Provide the (x, y) coordinate of the cell's center where the given text is located.  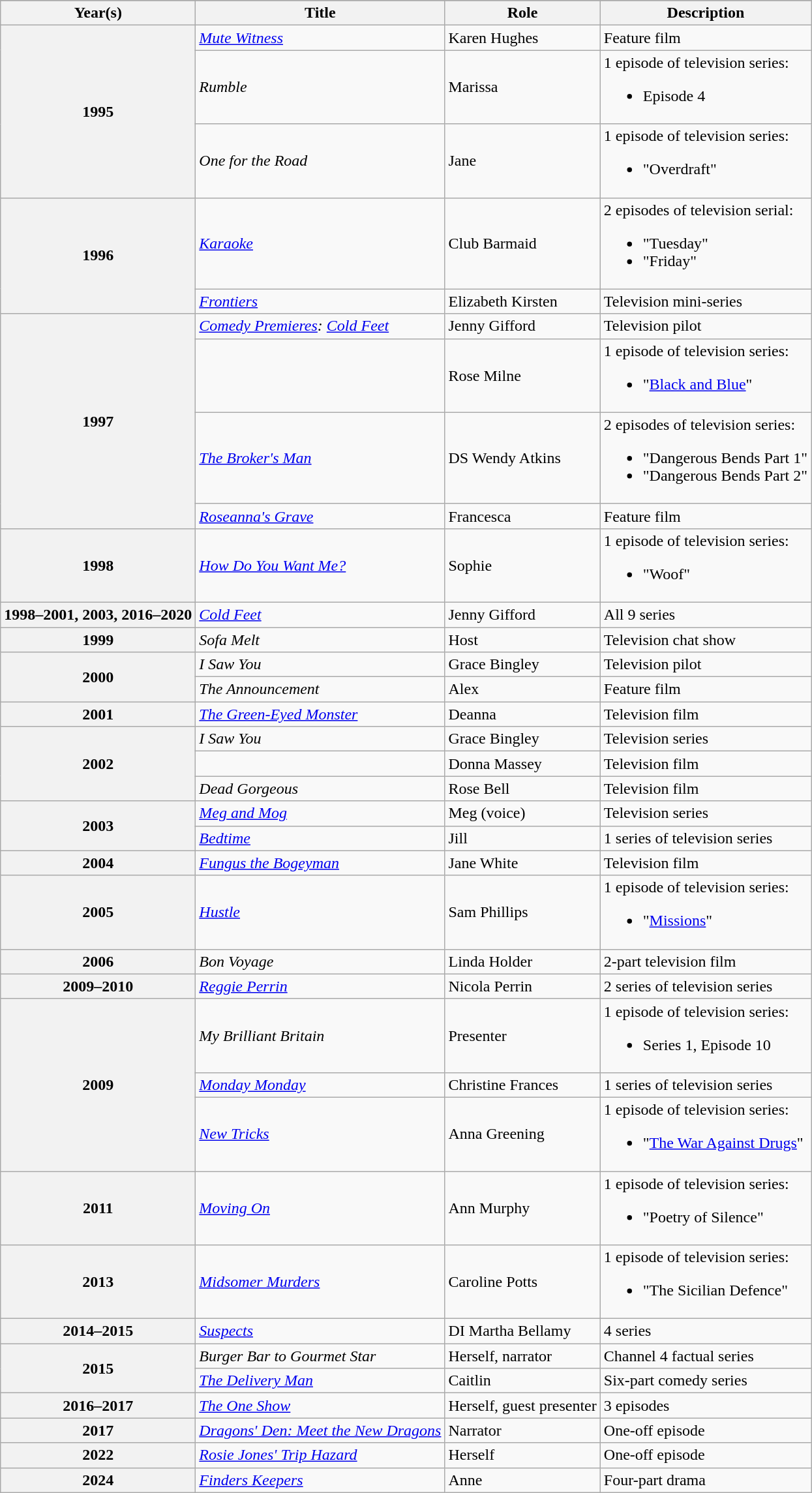
Suspects (320, 1331)
Christine Frances (522, 1085)
Jill (522, 838)
Francesca (522, 516)
The Delivery Man (320, 1381)
1 episode of television series:Series 1, Episode 10 (706, 1036)
2005 (98, 912)
Description (706, 13)
Monday Monday (320, 1085)
Six-part comedy series (706, 1381)
Comedy Premieres: Cold Feet (320, 326)
1 episode of television series:"Black and Blue" (706, 376)
2011 (98, 1208)
1 episode of television series:"The Sicilian Defence" (706, 1282)
2022 (98, 1455)
The Broker's Man (320, 458)
Sofa Melt (320, 640)
Jane White (522, 863)
Fungus the Bogeyman (320, 863)
Rose Bell (522, 789)
2009–2010 (98, 986)
Dead Gorgeous (320, 789)
New Tricks (320, 1134)
Alex (522, 689)
1 episode of television series:"Overdraft" (706, 160)
DI Martha Bellamy (522, 1331)
Club Barmaid (522, 243)
2014–2015 (98, 1331)
Meg and Mog (320, 813)
Role (522, 13)
2 episodes of television series:"Dangerous Bends Part 1""Dangerous Bends Part 2" (706, 458)
2 episodes of television serial:"Tuesday""Friday" (706, 243)
Karaoke (320, 243)
Midsomer Murders (320, 1282)
2003 (98, 826)
Bon Voyage (320, 961)
2024 (98, 1480)
Meg (voice) (522, 813)
DS Wendy Atkins (522, 458)
All 9 series (706, 614)
Marissa (522, 87)
1998–2001, 2003, 2016–2020 (98, 614)
Dragons' Den: Meet the New Dragons (320, 1430)
3 episodes (706, 1406)
1997 (98, 421)
1 episode of television series:Episode 4 (706, 87)
Rosie Jones' Trip Hazard (320, 1455)
2015 (98, 1368)
Channel 4 factual series (706, 1356)
Caitlin (522, 1381)
2000 (98, 677)
Presenter (522, 1036)
Burger Bar to Gourmet Star (320, 1356)
1998 (98, 565)
2017 (98, 1430)
Sam Phillips (522, 912)
1 episode of television series:"Missions" (706, 912)
1 episode of television series:"Woof" (706, 565)
Title (320, 13)
Television chat show (706, 640)
2002 (98, 764)
Hustle (320, 912)
Herself (522, 1455)
Host (522, 640)
Nicola Perrin (522, 986)
Narrator (522, 1430)
2004 (98, 863)
1 episode of television series:"Poetry of Silence" (706, 1208)
Sophie (522, 565)
Rose Milne (522, 376)
Donna Massey (522, 764)
Cold Feet (320, 614)
Frontiers (320, 301)
How Do You Want Me? (320, 565)
1999 (98, 640)
Ann Murphy (522, 1208)
Elizabeth Kirsten (522, 301)
Rumble (320, 87)
Jane (522, 160)
1 episode of television series:"The War Against Drugs" (706, 1134)
4 series (706, 1331)
Reggie Perrin (320, 986)
Four-part drama (706, 1480)
1995 (98, 112)
1996 (98, 256)
One for the Road (320, 160)
Bedtime (320, 838)
2009 (98, 1085)
The One Show (320, 1406)
2001 (98, 714)
Linda Holder (522, 961)
Herself, guest presenter (522, 1406)
Anne (522, 1480)
Moving On (320, 1208)
The Announcement (320, 689)
Roseanna's Grave (320, 516)
2-part television film (706, 961)
Television mini-series (706, 301)
Finders Keepers (320, 1480)
2016–2017 (98, 1406)
Caroline Potts (522, 1282)
2013 (98, 1282)
Karen Hughes (522, 38)
Mute Witness (320, 38)
2 series of television series (706, 986)
My Brilliant Britain (320, 1036)
Herself, narrator (522, 1356)
Anna Greening (522, 1134)
Year(s) (98, 13)
2006 (98, 961)
The Green-Eyed Monster (320, 714)
Deanna (522, 714)
